Determine the [x, y] coordinate at the center of the cell enclosing the given text.  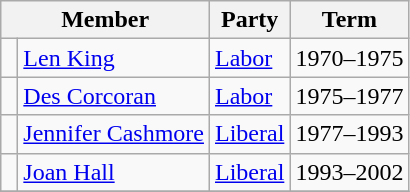
Party [249, 20]
Jennifer Cashmore [114, 134]
1977–1993 [350, 134]
Len King [114, 58]
Term [350, 20]
1993–2002 [350, 172]
1975–1977 [350, 96]
Joan Hall [114, 172]
1970–1975 [350, 58]
Des Corcoran [114, 96]
Member [106, 20]
